Pinpoint the cell where the given text exists, returning its [x, y] midpoint coordinate. 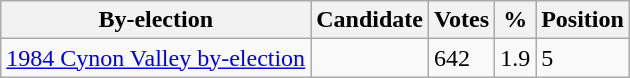
Votes [461, 20]
642 [461, 58]
1984 Cynon Valley by-election [156, 58]
Position [583, 20]
Candidate [370, 20]
By-election [156, 20]
% [516, 20]
5 [583, 58]
1.9 [516, 58]
